From the cell containing the given text, extract its center point as [x, y] coordinate. 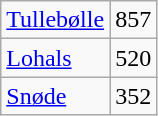
352 [134, 96]
857 [134, 20]
Tullebølle [56, 20]
520 [134, 58]
Lohals [56, 58]
Snøde [56, 96]
